Output the (X, Y) coordinate of the center of the cell containing the given text.  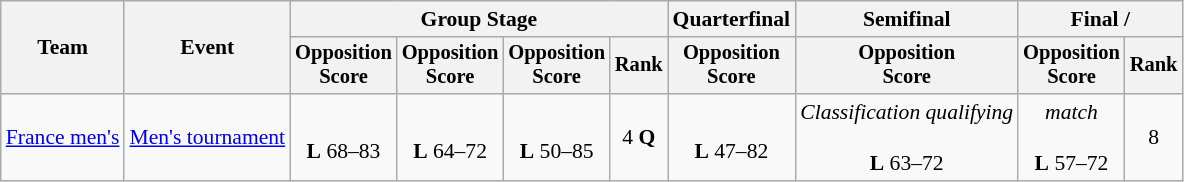
8 (1154, 138)
Event (207, 48)
L 64–72 (450, 138)
France men's (63, 138)
4 Q (639, 138)
L 47–82 (732, 138)
Semifinal (906, 19)
Quarterfinal (732, 19)
matchL 57–72 (1072, 138)
Men's tournament (207, 138)
Classification qualifyingL 63–72 (906, 138)
L 68–83 (344, 138)
L 50–85 (556, 138)
Final / (1100, 19)
Group Stage (478, 19)
Team (63, 48)
